Scan for the cell matching the given text and deliver its [x, y] coordinate at center. 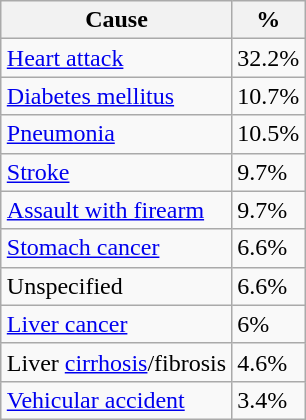
Assault with firearm [116, 210]
Heart attack [116, 58]
32.2% [268, 58]
% [268, 20]
Stroke [116, 172]
Vehicular accident [116, 400]
10.5% [268, 134]
Liver cirrhosis/fibrosis [116, 362]
10.7% [268, 96]
6% [268, 324]
Stomach cancer [116, 248]
Liver cancer [116, 324]
Unspecified [116, 286]
Pneumonia [116, 134]
4.6% [268, 362]
Diabetes mellitus [116, 96]
3.4% [268, 400]
Cause [116, 20]
